Detect which cell encompasses the target text, then output its (X, Y) center coordinate. 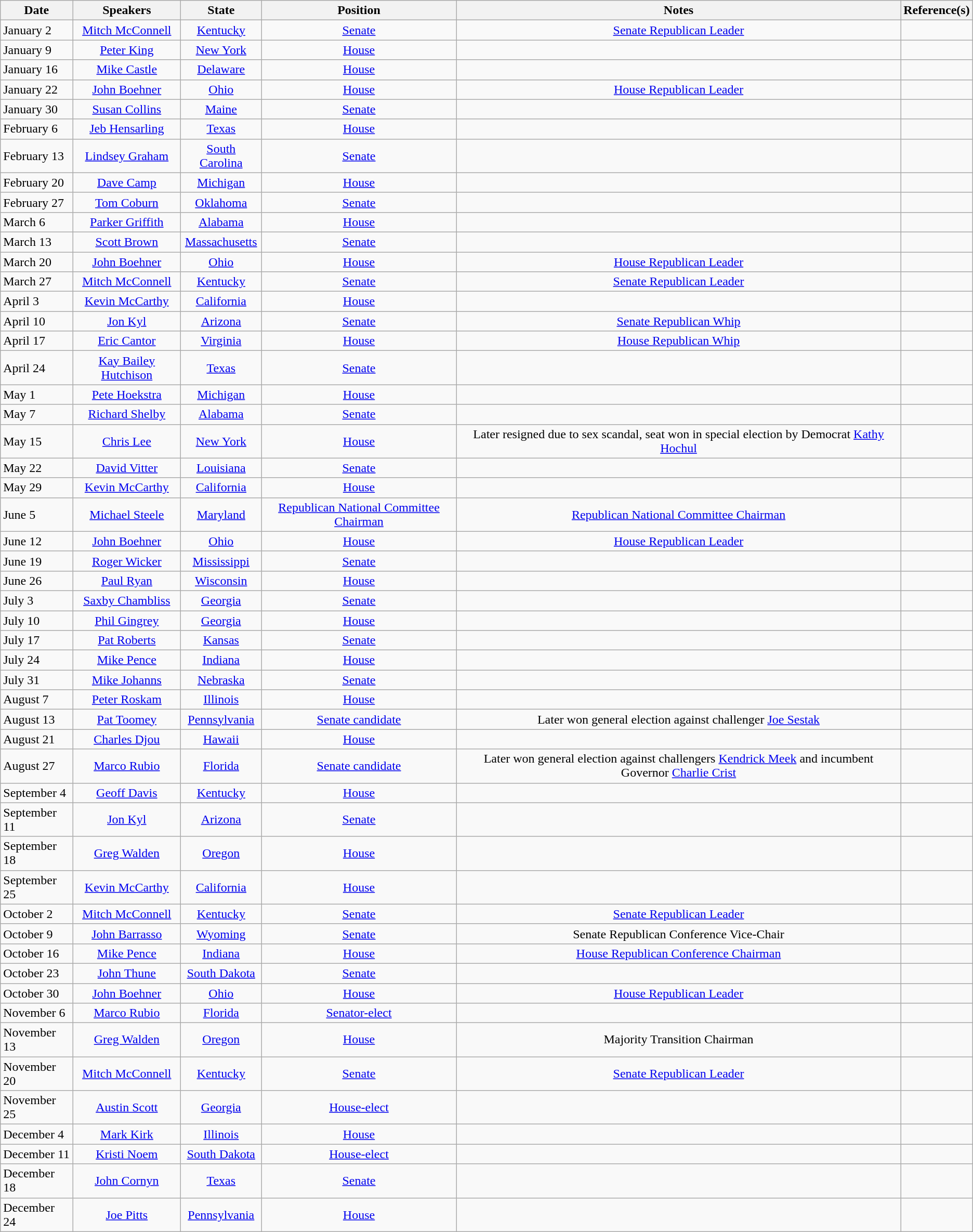
Eric Cantor (127, 341)
Pat Toomey (127, 719)
Majority Transition Chairman (678, 1040)
Paul Ryan (127, 581)
John Thune (127, 973)
Charles Djou (127, 739)
November 25 (36, 1107)
Saxby Chambliss (127, 600)
Later won general election against challengers Kendrick Meek and incumbent Governor Charlie Crist (678, 766)
Phil Gingrey (127, 620)
January 9 (36, 50)
August 7 (36, 700)
Kansas (221, 640)
Position (359, 10)
June 5 (36, 515)
February 13 (36, 156)
July 10 (36, 620)
November 20 (36, 1074)
Senate Republican Whip (678, 321)
May 22 (36, 468)
Dave Camp (127, 182)
Jeb Hensarling (127, 129)
Mike Castle (127, 70)
Senate Republican Conference Vice-Chair (678, 934)
March 6 (36, 222)
June 19 (36, 561)
March 20 (36, 261)
October 23 (36, 973)
March 13 (36, 242)
John Barrasso (127, 934)
December 4 (36, 1134)
August 21 (36, 739)
House Republican Conference Chairman (678, 953)
Joe Pitts (127, 1214)
May 29 (36, 488)
Nebraska (221, 680)
State (221, 10)
Delaware (221, 70)
August 27 (36, 766)
February 6 (36, 129)
November 13 (36, 1040)
December 24 (36, 1214)
Virginia (221, 341)
John Cornyn (127, 1181)
Maryland (221, 515)
House Republican Whip (678, 341)
January 16 (36, 70)
November 6 (36, 1013)
April 24 (36, 368)
October 30 (36, 993)
Notes (678, 10)
July 3 (36, 600)
June 12 (36, 541)
South Carolina (221, 156)
March 27 (36, 282)
April 17 (36, 341)
Louisiana (221, 468)
Susan Collins (127, 109)
May 1 (36, 395)
July 17 (36, 640)
Mississippi (221, 561)
Later won general election against challenger Joe Sestak (678, 719)
May 15 (36, 441)
February 27 (36, 202)
January 2 (36, 30)
Geoff Davis (127, 793)
July 31 (36, 680)
December 18 (36, 1181)
Mark Kirk (127, 1134)
Maine (221, 109)
Later resigned due to sex scandal, seat won in special election by Democrat Kathy Hochul (678, 441)
Peter King (127, 50)
Date (36, 10)
Chris Lee (127, 441)
Tom Coburn (127, 202)
Mike Johanns (127, 680)
June 26 (36, 581)
Wisconsin (221, 581)
Kristi Noem (127, 1154)
October 2 (36, 914)
Massachusetts (221, 242)
Austin Scott (127, 1107)
Peter Roskam (127, 700)
January 30 (36, 109)
February 20 (36, 182)
Lindsey Graham (127, 156)
Michael Steele (127, 515)
January 22 (36, 89)
David Vitter (127, 468)
September 4 (36, 793)
December 11 (36, 1154)
Richard Shelby (127, 414)
October 9 (36, 934)
Pat Roberts (127, 640)
Parker Griffith (127, 222)
April 10 (36, 321)
August 13 (36, 719)
Reference(s) (937, 10)
Pete Hoekstra (127, 395)
September 25 (36, 887)
May 7 (36, 414)
April 3 (36, 302)
July 24 (36, 660)
Scott Brown (127, 242)
October 16 (36, 953)
Wyoming (221, 934)
Hawaii (221, 739)
Senator-elect (359, 1013)
September 18 (36, 854)
Roger Wicker (127, 561)
Speakers (127, 10)
September 11 (36, 819)
Kay Bailey Hutchison (127, 368)
Oklahoma (221, 202)
